Output the (x, y) coordinate of the center of the cell containing the given text.  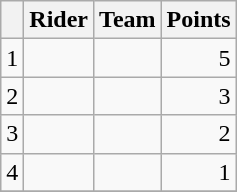
Rider (59, 20)
Points (198, 20)
Team (128, 20)
5 (198, 58)
4 (12, 172)
